Locate the cell with the specified text and output its [X, Y] center coordinate. 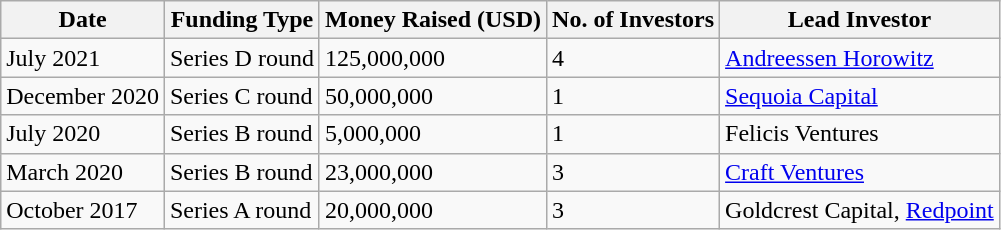
July 2021 [83, 58]
Money Raised (USD) [432, 20]
Goldcrest Capital, Redpoint [860, 210]
Lead Investor [860, 20]
Series A round [242, 210]
Andreessen Horowitz [860, 58]
Date [83, 20]
5,000,000 [432, 134]
Sequoia Capital [860, 96]
4 [634, 58]
Felicis Ventures [860, 134]
December 2020 [83, 96]
125,000,000 [432, 58]
Series C round [242, 96]
No. of Investors [634, 20]
July 2020 [83, 134]
50,000,000 [432, 96]
Craft Ventures [860, 172]
20,000,000 [432, 210]
Funding Type [242, 20]
October 2017 [83, 210]
Series D round [242, 58]
23,000,000 [432, 172]
March 2020 [83, 172]
